Return [x, y] of the center of cell containing provided text 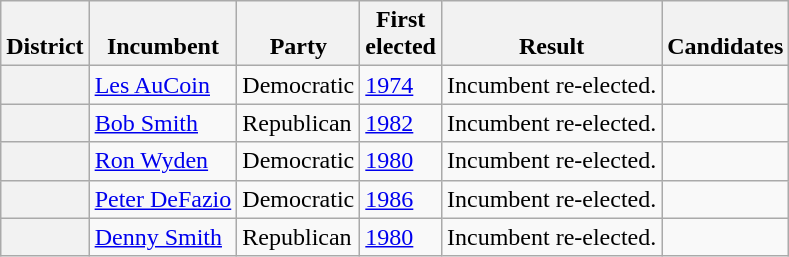
Peter DeFazio [163, 199]
1982 [401, 123]
Firstelected [401, 34]
Denny Smith [163, 237]
Ron Wyden [163, 161]
Bob Smith [163, 123]
District [45, 34]
Incumbent [163, 34]
Party [298, 34]
Les AuCoin [163, 85]
1974 [401, 85]
Candidates [726, 34]
1986 [401, 199]
Result [551, 34]
